For the text-containing cell, return its midpoint in [X, Y] coordinate format. 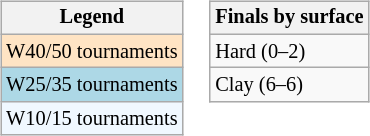
W25/35 tournaments [92, 85]
Finals by surface [289, 18]
Hard (0–2) [289, 51]
Legend [92, 18]
W40/50 tournaments [92, 51]
W10/15 tournaments [92, 119]
Clay (6–6) [289, 85]
